Pinpoint the cell where the given text exists, returning its [X, Y] midpoint coordinate. 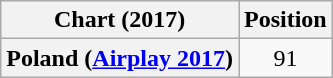
Position [285, 20]
Chart (2017) [120, 20]
Poland (Airplay 2017) [120, 58]
91 [285, 58]
